For the text-containing cell, return its midpoint in (X, Y) coordinate format. 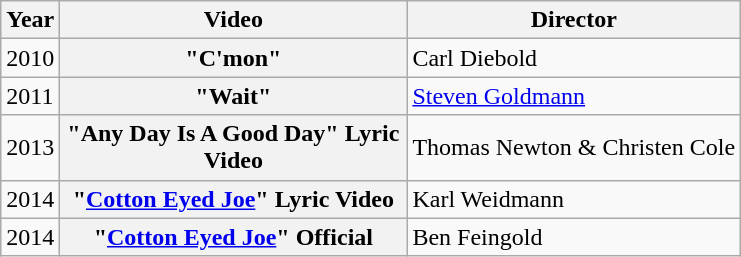
Thomas Newton & Christen Cole (574, 148)
Video (234, 20)
"Cotton Eyed Joe" Official (234, 237)
"C'mon" (234, 58)
2013 (30, 148)
Karl Weidmann (574, 199)
2011 (30, 96)
"Cotton Eyed Joe" Lyric Video (234, 199)
Carl Diebold (574, 58)
Year (30, 20)
"Wait" (234, 96)
"Any Day Is A Good Day" Lyric Video (234, 148)
Ben Feingold (574, 237)
2010 (30, 58)
Director (574, 20)
Steven Goldmann (574, 96)
